Find where the given text appears and provide that cell's center as [X, Y] coordinate. 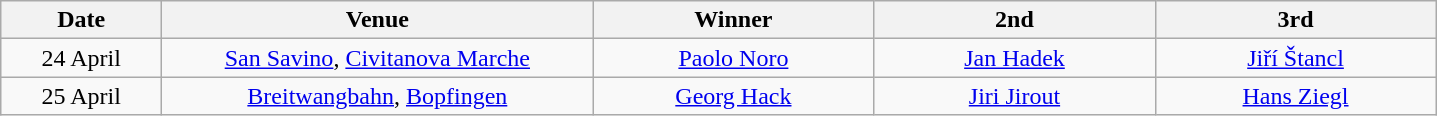
Jan Hadek [1014, 58]
Date [82, 20]
Breitwangbahn, Bopfingen [378, 96]
Hans Ziegl [1296, 96]
Georg Hack [734, 96]
San Savino, Civitanova Marche [378, 58]
24 April [82, 58]
2nd [1014, 20]
Jiří Štancl [1296, 58]
Jiri Jirout [1014, 96]
Venue [378, 20]
Winner [734, 20]
3rd [1296, 20]
Paolo Noro [734, 58]
25 April [82, 96]
